Detect which cell encompasses the target text, then output its (x, y) center coordinate. 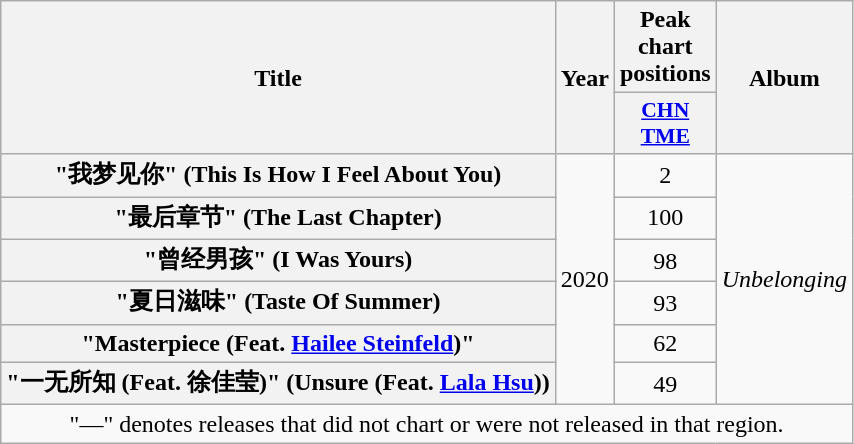
Peak chart positions (665, 47)
2020 (584, 280)
98 (665, 260)
"Masterpiece (Feat. Hailee Steinfeld)" (278, 343)
Album (784, 78)
100 (665, 218)
49 (665, 384)
Unbelonging (784, 280)
"一无所知 (Feat. 徐佳莹)" (Unsure (Feat. Lala Hsu)) (278, 384)
"我梦见你" (This Is How I Feel About You) (278, 176)
Title (278, 78)
"最后章节" (The Last Chapter) (278, 218)
"曾经男孩" (I Was Yours) (278, 260)
Year (584, 78)
"夏日滋味" (Taste Of Summer) (278, 304)
2 (665, 176)
93 (665, 304)
"—" denotes releases that did not chart or were not released in that region. (427, 424)
62 (665, 343)
CHN TME (665, 124)
